From the cell containing the given text, extract its center point as [X, Y] coordinate. 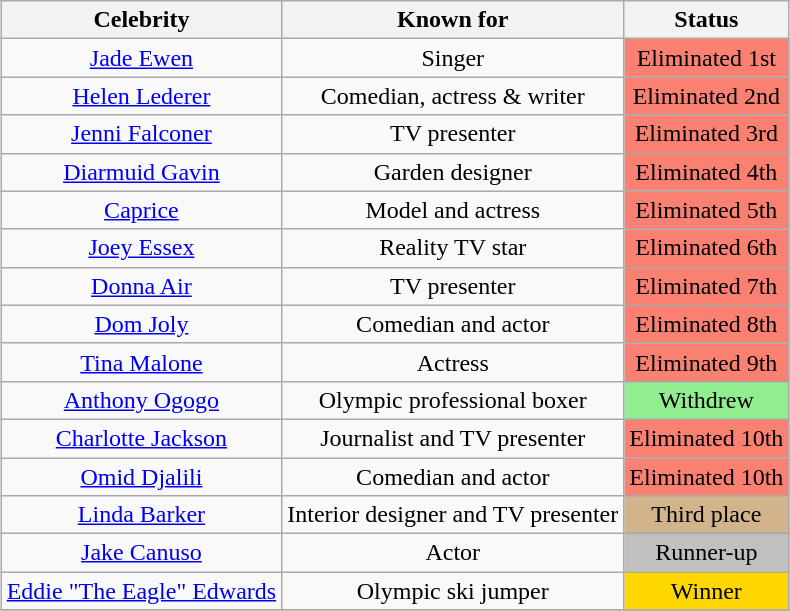
Eliminated 3rd [706, 134]
Comedian, actress & writer [453, 96]
Third place [706, 515]
Eliminated 8th [706, 324]
Withdrew [706, 400]
Runner-up [706, 553]
Caprice [142, 210]
Jenni Falconer [142, 134]
Dom Joly [142, 324]
Charlotte Jackson [142, 438]
Eliminated 6th [706, 248]
Known for [453, 20]
Omid Djalili [142, 477]
Reality TV star [453, 248]
Eliminated 7th [706, 286]
Donna Air [142, 286]
Olympic ski jumper [453, 591]
Interior designer and TV presenter [453, 515]
Eliminated 1st [706, 58]
Eliminated 2nd [706, 96]
Diarmuid Gavin [142, 172]
Helen Lederer [142, 96]
Linda Barker [142, 515]
Celebrity [142, 20]
Actor [453, 553]
Eliminated 5th [706, 210]
Singer [453, 58]
Winner [706, 591]
Actress [453, 362]
Joey Essex [142, 248]
Journalist and TV presenter [453, 438]
Eddie "The Eagle" Edwards [142, 591]
Eliminated 4th [706, 172]
Jake Canuso [142, 553]
Eliminated 9th [706, 362]
Jade Ewen [142, 58]
Status [706, 20]
Tina Malone [142, 362]
Olympic professional boxer [453, 400]
Anthony Ogogo [142, 400]
Model and actress [453, 210]
Garden designer [453, 172]
